Detect which cell encompasses the target text, then output its (x, y) center coordinate. 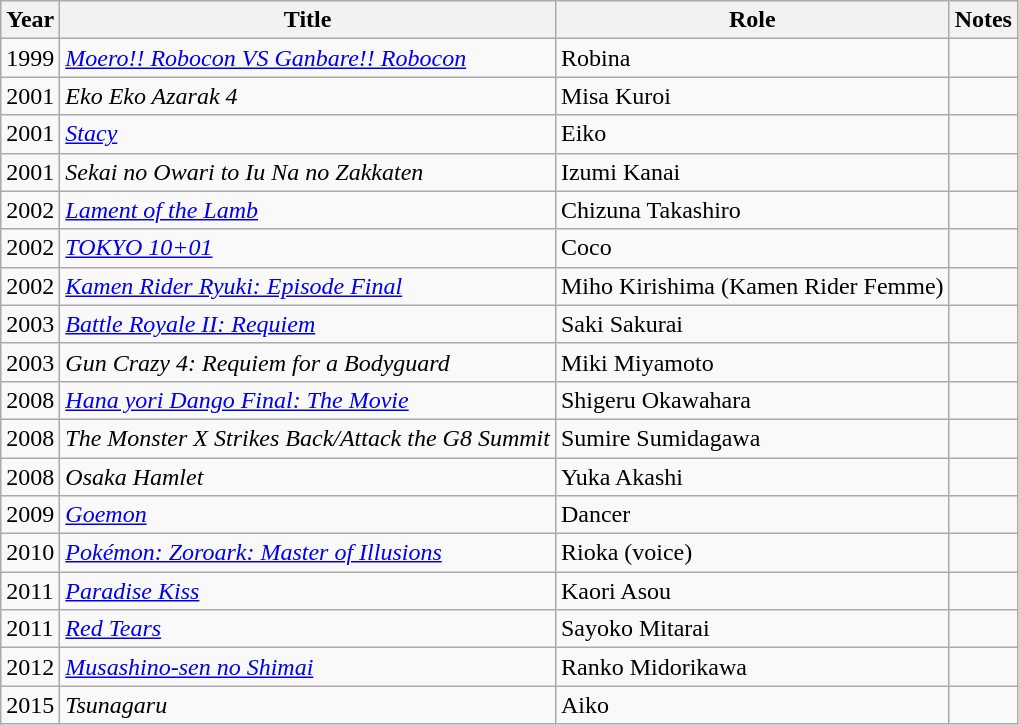
Sekai no Owari to Iu Na no Zakkaten (308, 172)
Eko Eko Azarak 4 (308, 96)
Tsunagaru (308, 705)
Hana yori Dango Final: The Movie (308, 400)
Miki Miyamoto (752, 362)
Izumi Kanai (752, 172)
TOKYO 10+01 (308, 248)
Title (308, 20)
Goemon (308, 515)
Chizuna Takashiro (752, 210)
2012 (30, 667)
Shigeru Okawahara (752, 400)
2015 (30, 705)
Red Tears (308, 629)
Paradise Kiss (308, 591)
2010 (30, 553)
Moero!! Robocon VS Ganbare!! Robocon (308, 58)
The Monster X Strikes Back/Attack the G8 Summit (308, 438)
Role (752, 20)
Miho Kirishima (Kamen Rider Femme) (752, 286)
Lament of the Lamb (308, 210)
Musashino-sen no Shimai (308, 667)
Stacy (308, 134)
Kamen Rider Ryuki: Episode Final (308, 286)
Sumire Sumidagawa (752, 438)
Saki Sakurai (752, 324)
Kaori Asou (752, 591)
Gun Crazy 4: Requiem for a Bodyguard (308, 362)
Aiko (752, 705)
Rioka (voice) (752, 553)
Misa Kuroi (752, 96)
Robina (752, 58)
Eiko (752, 134)
Yuka Akashi (752, 477)
Year (30, 20)
Battle Royale II: Requiem (308, 324)
1999 (30, 58)
Coco (752, 248)
2009 (30, 515)
Osaka Hamlet (308, 477)
Notes (983, 20)
Ranko Midorikawa (752, 667)
Dancer (752, 515)
Pokémon: Zoroark: Master of Illusions (308, 553)
Sayoko Mitarai (752, 629)
